Search for the cell housing the specified text and yield its [X, Y] center coordinate. 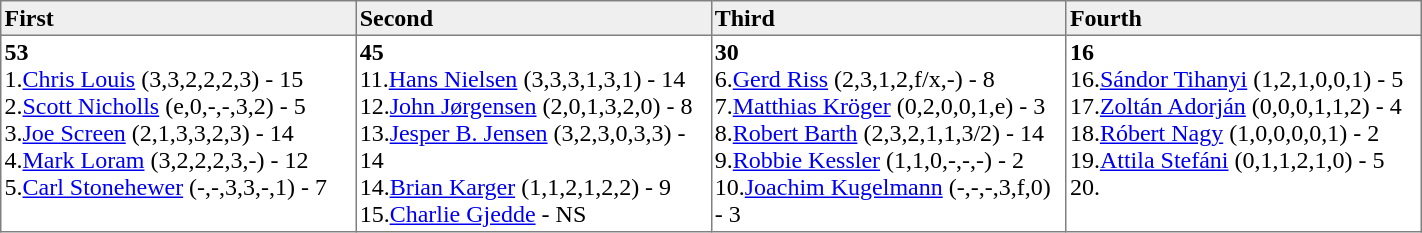
Third [888, 18]
Second [534, 18]
1616.Sándor Tihanyi (1,2,1,0,0,1) - 517.Zoltán Adorján (0,0,0,1,1,2) - 418.Róbert Nagy (1,0,0,0,0,1) - 219.Attila Stefáni (0,1,1,2,1,0) - 520. [1244, 133]
Fourth [1244, 18]
First [178, 18]
